Locate the cell with the specified text and output its [X, Y] center coordinate. 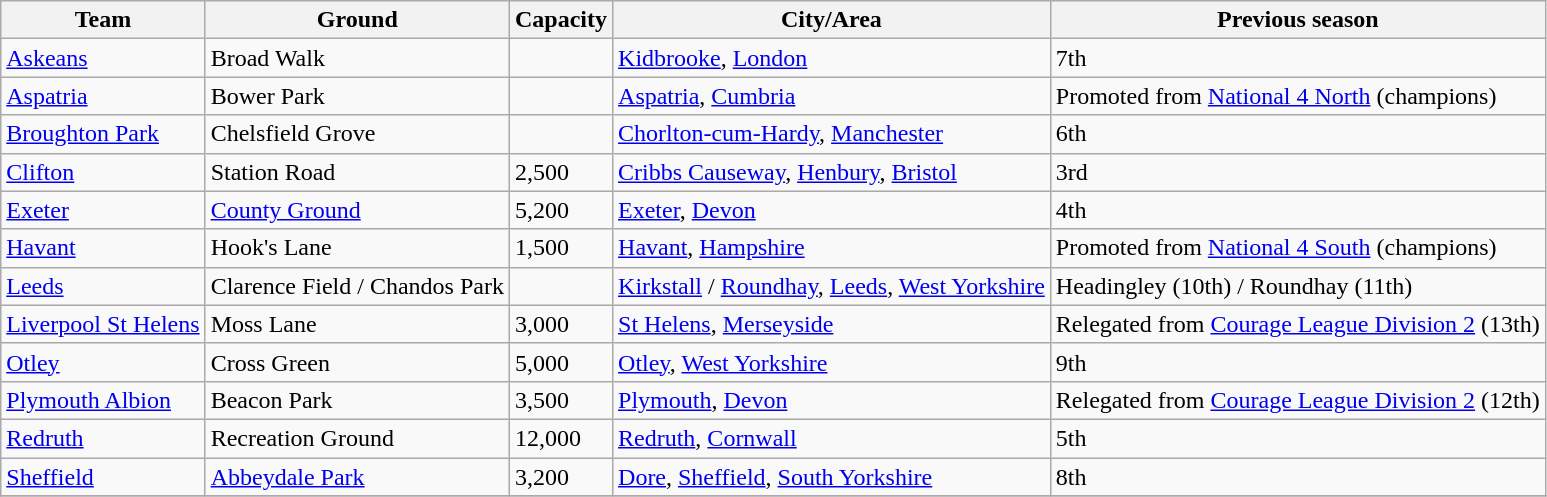
Ground [357, 20]
Cribbs Causeway, Henbury, Bristol [832, 172]
Promoted from National 4 South (champions) [1298, 248]
Dore, Sheffield, South Yorkshire [832, 477]
Clarence Field / Chandos Park [357, 286]
Aspatria [103, 96]
Redruth [103, 438]
Broad Walk [357, 58]
9th [1298, 362]
3,000 [560, 324]
Beacon Park [357, 400]
8th [1298, 477]
Clifton [103, 172]
12,000 [560, 438]
Abbeydale Park [357, 477]
Chorlton-cum-Hardy, Manchester [832, 134]
Plymouth Albion [103, 400]
Moss Lane [357, 324]
3,200 [560, 477]
6th [1298, 134]
Promoted from National 4 North (champions) [1298, 96]
Kidbrooke, London [832, 58]
3,500 [560, 400]
Relegated from Courage League Division 2 (12th) [1298, 400]
1,500 [560, 248]
Capacity [560, 20]
Recreation Ground [357, 438]
Exeter [103, 210]
Liverpool St Helens [103, 324]
5th [1298, 438]
Kirkstall / Roundhay, Leeds, West Yorkshire [832, 286]
5,000 [560, 362]
4th [1298, 210]
Relegated from Courage League Division 2 (13th) [1298, 324]
5,200 [560, 210]
Havant, Hampshire [832, 248]
Havant [103, 248]
Sheffield [103, 477]
Aspatria, Cumbria [832, 96]
City/Area [832, 20]
Station Road [357, 172]
Team [103, 20]
Cross Green [357, 362]
St Helens, Merseyside [832, 324]
2,500 [560, 172]
Redruth, Cornwall [832, 438]
Otley, West Yorkshire [832, 362]
Broughton Park [103, 134]
Hook's Lane [357, 248]
7th [1298, 58]
County Ground [357, 210]
Leeds [103, 286]
Headingley (10th) / Roundhay (11th) [1298, 286]
Bower Park [357, 96]
Chelsfield Grove [357, 134]
Askeans [103, 58]
Plymouth, Devon [832, 400]
Otley [103, 362]
3rd [1298, 172]
Previous season [1298, 20]
Exeter, Devon [832, 210]
